Scan for the cell matching the given text and deliver its (X, Y) coordinate at center. 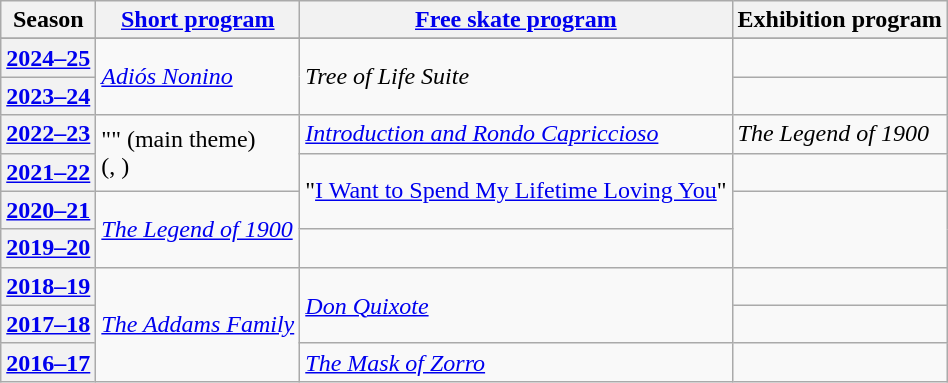
Adiós Nonino (198, 77)
Exhibition program (840, 20)
Don Quixote (516, 305)
2024–25 (48, 58)
The Addams Family (198, 324)
Tree of Life Suite (516, 77)
Season (48, 20)
2022–23 (48, 134)
Short program (198, 20)
2021–22 (48, 172)
The Mask of Zorro (516, 362)
2023–24 (48, 96)
2020–21 (48, 210)
2017–18 (48, 324)
2016–17 (48, 362)
2019–20 (48, 248)
"I Want to Spend My Lifetime Loving You" (516, 191)
Introduction and Rondo Capriccioso (516, 134)
"" (main theme)(, ) (198, 153)
2018–19 (48, 286)
Free skate program (516, 20)
